Capture the cell that displays the provided text and extract its [x, y] central coordinate. 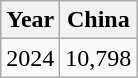
10,798 [98, 58]
China [98, 20]
2024 [30, 58]
Year [30, 20]
